Return (x, y) of the center of cell containing provided text 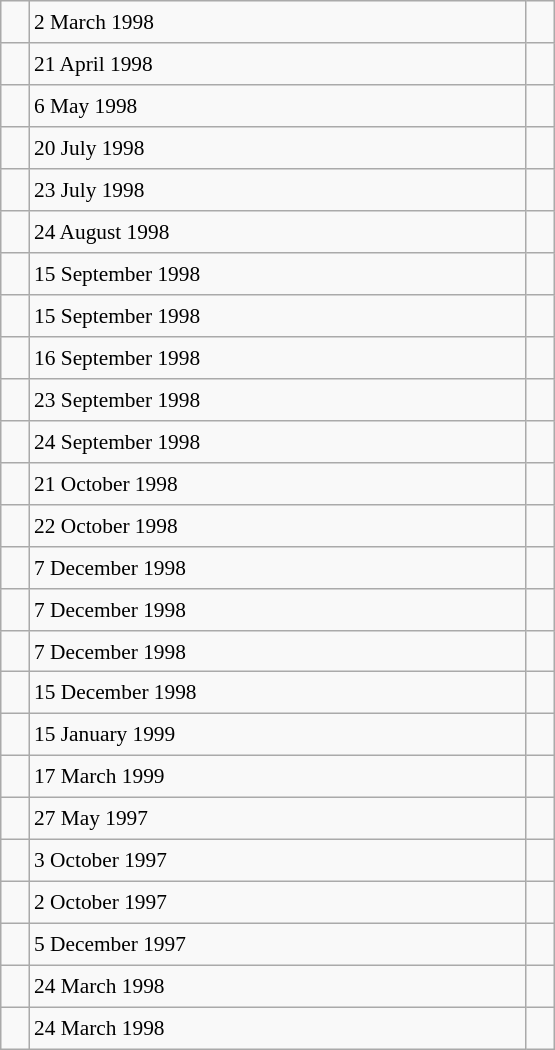
2 October 1997 (278, 903)
22 October 1998 (278, 525)
17 March 1999 (278, 777)
23 July 1998 (278, 190)
15 December 1998 (278, 693)
27 May 1997 (278, 819)
3 October 1997 (278, 861)
15 January 1999 (278, 735)
23 September 1998 (278, 399)
5 December 1997 (278, 945)
20 July 1998 (278, 148)
16 September 1998 (278, 358)
6 May 1998 (278, 106)
24 September 1998 (278, 441)
21 April 1998 (278, 64)
21 October 1998 (278, 483)
2 March 1998 (278, 22)
24 August 1998 (278, 232)
